Find where the given text appears and provide that cell's center as (X, Y) coordinate. 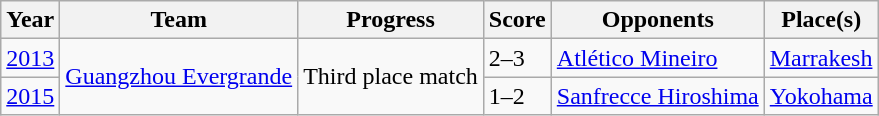
Score (517, 20)
Progress (391, 20)
Sanfrecce Hiroshima (658, 96)
Place(s) (821, 20)
2015 (30, 96)
Yokohama (821, 96)
Year (30, 20)
Guangzhou Evergrande (179, 77)
Atlético Mineiro (658, 58)
Team (179, 20)
2–3 (517, 58)
1–2 (517, 96)
Marrakesh (821, 58)
Third place match (391, 77)
2013 (30, 58)
Opponents (658, 20)
